Return the [X, Y] coordinate for the center point of the cell that contains the specified text.  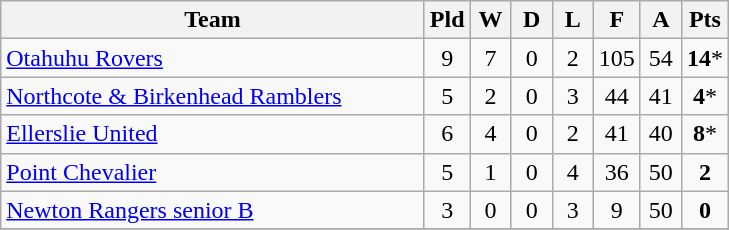
54 [660, 58]
Newton Rangers senior B [213, 210]
Northcote & Birkenhead Ramblers [213, 96]
F [616, 20]
6 [447, 134]
Otahuhu Rovers [213, 58]
L [572, 20]
W [490, 20]
1 [490, 172]
7 [490, 58]
105 [616, 58]
D [532, 20]
44 [616, 96]
8* [704, 134]
14* [704, 58]
Pts [704, 20]
36 [616, 172]
40 [660, 134]
A [660, 20]
4* [704, 96]
Team [213, 20]
Ellerslie United [213, 134]
Pld [447, 20]
Point Chevalier [213, 172]
